Extract the (X, Y) coordinate from the center of the cell holding the provided text.  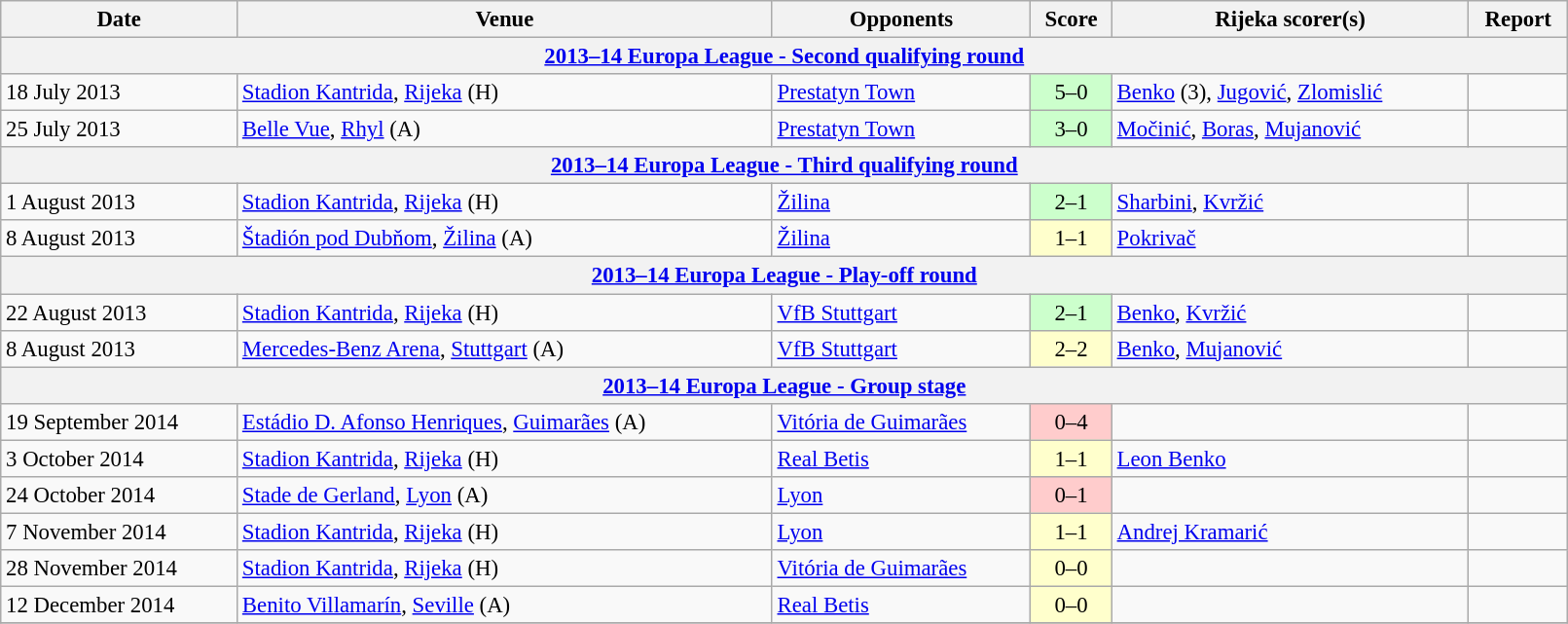
22 August 2013 (119, 312)
2013–14 Europa League - Group stage (784, 385)
Benito Villamarín, Seville (A) (505, 605)
Benko, Mujanović (1290, 349)
Pokrivač (1290, 239)
3–0 (1072, 129)
Date (119, 19)
5–0 (1072, 92)
28 November 2014 (119, 569)
19 September 2014 (119, 422)
Opponents (901, 19)
Score (1072, 19)
Estádio D. Afonso Henriques, Guimarães (A) (505, 422)
7 November 2014 (119, 532)
Mercedes-Benz Arena, Stuttgart (A) (505, 349)
24 October 2014 (119, 496)
0–4 (1072, 422)
Stade de Gerland, Lyon (A) (505, 496)
Benko, Kvržić (1290, 312)
3 October 2014 (119, 459)
Report (1518, 19)
Venue (505, 19)
25 July 2013 (119, 129)
Sharbini, Kvržić (1290, 202)
Andrej Kramarić (1290, 532)
2013–14 Europa League - Third qualifying round (784, 165)
2013–14 Europa League - Second qualifying round (784, 56)
Benko (3), Jugović, Zlomislić (1290, 92)
Rijeka scorer(s) (1290, 19)
1 August 2013 (119, 202)
0–1 (1072, 496)
Štadión pod Dubňom, Žilina (A) (505, 239)
Belle Vue, Rhyl (A) (505, 129)
Leon Benko (1290, 459)
2–2 (1072, 349)
2013–14 Europa League - Play-off round (784, 275)
18 July 2013 (119, 92)
Močinić, Boras, Mujanović (1290, 129)
12 December 2014 (119, 605)
